Output the [X, Y] coordinate of the center of the cell containing the given text.  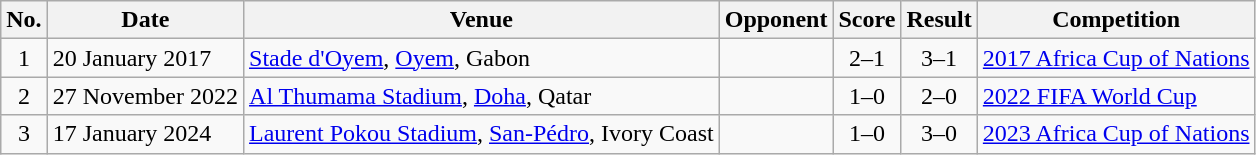
17 January 2024 [145, 134]
Laurent Pokou Stadium, San-Pédro, Ivory Coast [482, 134]
Date [145, 20]
2–0 [939, 96]
3 [24, 134]
20 January 2017 [145, 58]
Venue [482, 20]
Competition [1116, 20]
3–0 [939, 134]
Score [867, 20]
2017 Africa Cup of Nations [1116, 58]
Opponent [776, 20]
3–1 [939, 58]
27 November 2022 [145, 96]
Result [939, 20]
Stade d'Oyem, Oyem, Gabon [482, 58]
2023 Africa Cup of Nations [1116, 134]
2–1 [867, 58]
2022 FIFA World Cup [1116, 96]
Al Thumama Stadium, Doha, Qatar [482, 96]
1 [24, 58]
2 [24, 96]
No. [24, 20]
